Extract the (x, y) coordinate from the center of the cell holding the provided text.  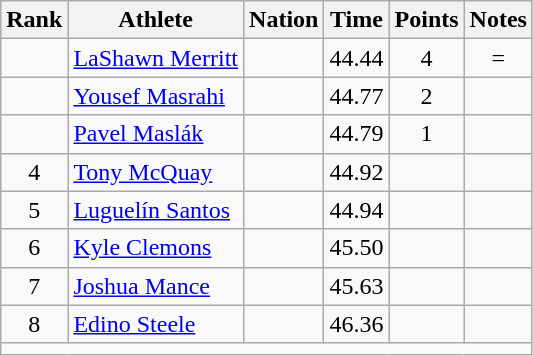
44.79 (356, 134)
44.44 (356, 58)
44.77 (356, 96)
6 (34, 248)
45.50 (356, 248)
Tony McQuay (156, 172)
Edino Steele (156, 324)
45.63 (356, 286)
Nation (284, 20)
2 (426, 96)
Luguelín Santos (156, 210)
Pavel Maslák (156, 134)
Athlete (156, 20)
Points (426, 20)
Notes (498, 20)
Yousef Masrahi (156, 96)
= (498, 58)
5 (34, 210)
Rank (34, 20)
44.94 (356, 210)
46.36 (356, 324)
7 (34, 286)
1 (426, 134)
44.92 (356, 172)
Time (356, 20)
LaShawn Merritt (156, 58)
8 (34, 324)
Kyle Clemons (156, 248)
Joshua Mance (156, 286)
